Identify which cell holds the provided text, then report its (x, y) central coordinate. 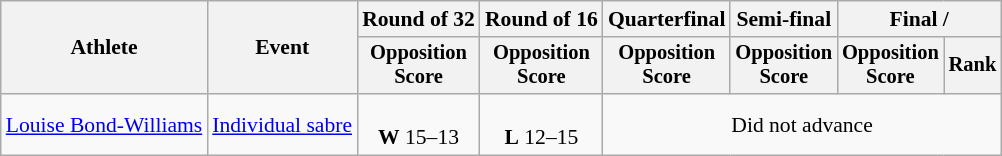
Athlete (104, 48)
Rank (973, 66)
Round of 16 (542, 19)
Louise Bond-Williams (104, 124)
Individual sabre (282, 124)
Round of 32 (418, 19)
Semi-final (784, 19)
W 15–13 (418, 124)
Final / (919, 19)
Did not advance (802, 124)
Event (282, 48)
Quarterfinal (667, 19)
L 12–15 (542, 124)
